Provide the [X, Y] coordinate of the cell's center where the given text is located.  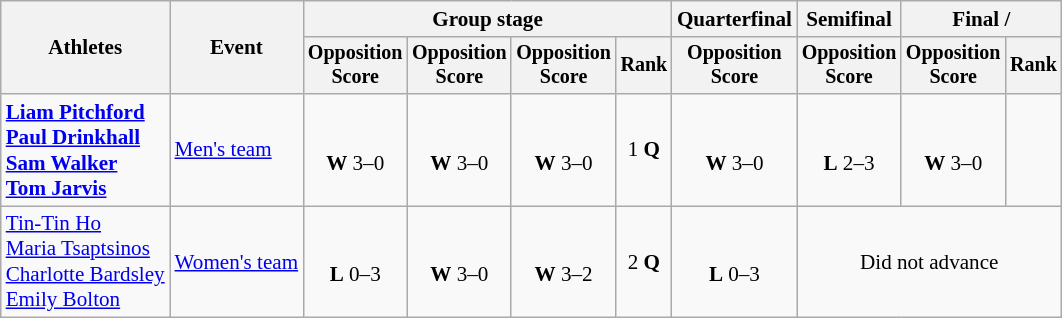
Group stage [488, 18]
Tin-Tin Ho Maria Tsaptsinos Charlotte Bardsley Emily Bolton [86, 262]
Final / [981, 18]
1 Q [644, 150]
Semifinal [849, 18]
Athletes [86, 48]
W 3–2 [563, 262]
2 Q [644, 262]
Quarterfinal [734, 18]
Women's team [236, 262]
Men's team [236, 150]
Did not advance [930, 262]
Event [236, 48]
Liam Pitchford Paul Drinkhall Sam Walker Tom Jarvis [86, 150]
L 2–3 [849, 150]
